Output the (X, Y) coordinate of the center of the cell containing the given text.  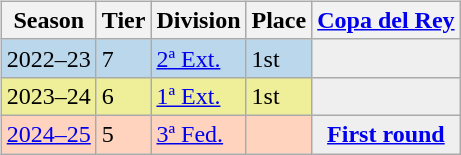
7 (124, 58)
2ª Ext. (198, 58)
1ª Ext. (198, 96)
Season (48, 20)
Place (279, 20)
2024–25 (48, 134)
2023–24 (48, 96)
5 (124, 134)
6 (124, 96)
3ª Fed. (198, 134)
First round (386, 134)
Copa del Rey (386, 20)
Tier (124, 20)
Division (198, 20)
2022–23 (48, 58)
